For the text-containing cell, return its midpoint in (x, y) coordinate format. 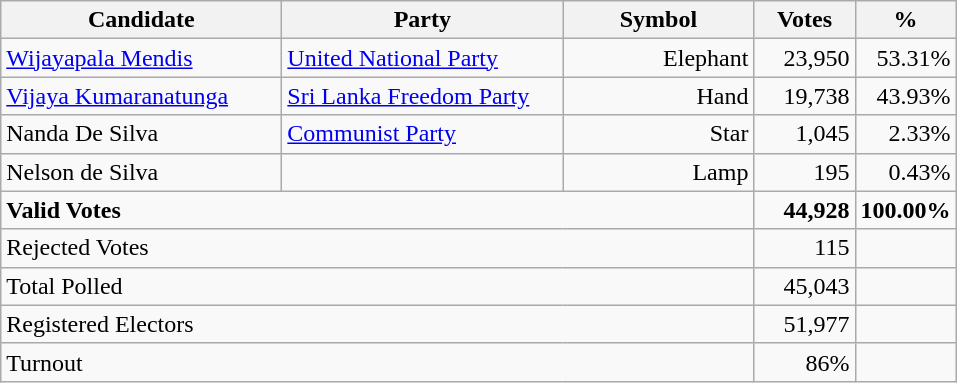
Nanda De Silva (142, 134)
Wijayapala Mendis (142, 58)
Communist Party (422, 134)
1,045 (804, 134)
51,977 (804, 324)
53.31% (906, 58)
United National Party (422, 58)
Elephant (658, 58)
45,043 (804, 286)
2.33% (906, 134)
23,950 (804, 58)
19,738 (804, 96)
86% (804, 362)
Rejected Votes (378, 248)
Symbol (658, 20)
195 (804, 172)
Vijaya Kumaranatunga (142, 96)
Total Polled (378, 286)
Nelson de Silva (142, 172)
Turnout (378, 362)
44,928 (804, 210)
43.93% (906, 96)
Party (422, 20)
Registered Electors (378, 324)
Star (658, 134)
Hand (658, 96)
Candidate (142, 20)
% (906, 20)
Valid Votes (378, 210)
0.43% (906, 172)
Lamp (658, 172)
Sri Lanka Freedom Party (422, 96)
115 (804, 248)
100.00% (906, 210)
Votes (804, 20)
